For the text-containing cell, return its midpoint in (X, Y) coordinate format. 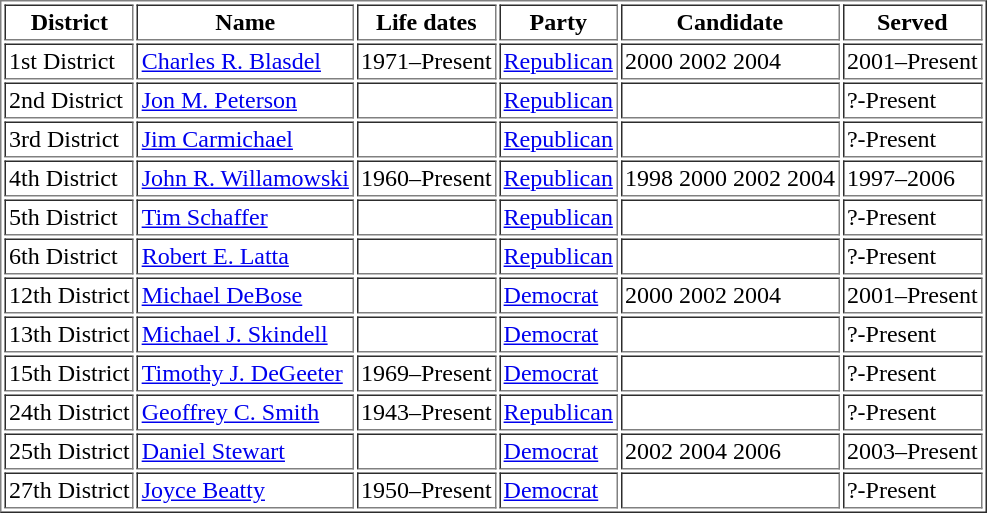
13th District (69, 334)
Joyce Beatty (245, 490)
4th District (69, 178)
Michael DeBose (245, 296)
1950–Present (426, 490)
Candidate (730, 22)
Robert E. Latta (245, 256)
12th District (69, 296)
1943–Present (426, 412)
5th District (69, 218)
27th District (69, 490)
1960–Present (426, 178)
Timothy J. DeGeeter (245, 374)
15th District (69, 374)
Jon M. Peterson (245, 100)
Party (558, 22)
1971–Present (426, 62)
District (69, 22)
24th District (69, 412)
Jim Carmichael (245, 140)
1969–Present (426, 374)
1st District (69, 62)
Name (245, 22)
2003–Present (912, 452)
25th District (69, 452)
3rd District (69, 140)
1998 2000 2002 2004 (730, 178)
John R. Willamowski (245, 178)
Served (912, 22)
Charles R. Blasdel (245, 62)
Daniel Stewart (245, 452)
Michael J. Skindell (245, 334)
2nd District (69, 100)
6th District (69, 256)
Geoffrey C. Smith (245, 412)
Life dates (426, 22)
Tim Schaffer (245, 218)
2002 2004 2006 (730, 452)
1997–2006 (912, 178)
